Search for the cell housing the specified text and yield its [x, y] center coordinate. 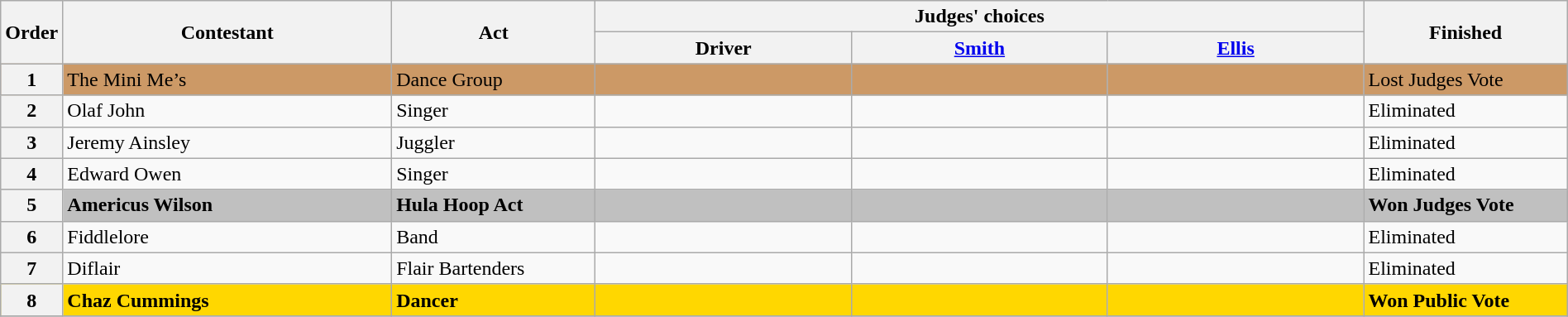
Hula Hoop Act [494, 205]
Chaz Cummings [227, 300]
Finished [1465, 32]
4 [31, 174]
Lost Judges Vote [1465, 79]
Judges' choices [979, 17]
Diflair [227, 268]
Smith [980, 48]
Band [494, 237]
Edward Owen [227, 174]
Act [494, 32]
The Mini Me’s [227, 79]
Contestant [227, 32]
1 [31, 79]
Won Public Vote [1465, 300]
Driver [724, 48]
Ellis [1236, 48]
Fiddlelore [227, 237]
Order [31, 32]
Juggler [494, 142]
Americus Wilson [227, 205]
8 [31, 300]
Dance Group [494, 79]
Won Judges Vote [1465, 205]
5 [31, 205]
Dancer [494, 300]
2 [31, 111]
Jeremy Ainsley [227, 142]
6 [31, 237]
Olaf John [227, 111]
Flair Bartenders [494, 268]
3 [31, 142]
7 [31, 268]
